From the cell containing the given text, extract its center point as (x, y) coordinate. 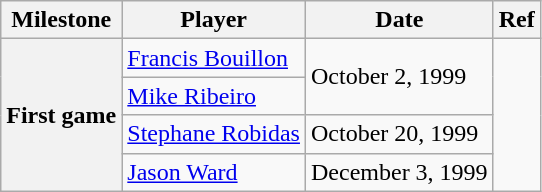
Francis Bouillon (214, 58)
Stephane Robidas (214, 134)
December 3, 1999 (399, 172)
First game (62, 115)
October 20, 1999 (399, 134)
October 2, 1999 (399, 77)
Ref (516, 20)
Player (214, 20)
Jason Ward (214, 172)
Date (399, 20)
Mike Ribeiro (214, 96)
Milestone (62, 20)
